Return (x, y) of the center of cell containing provided text 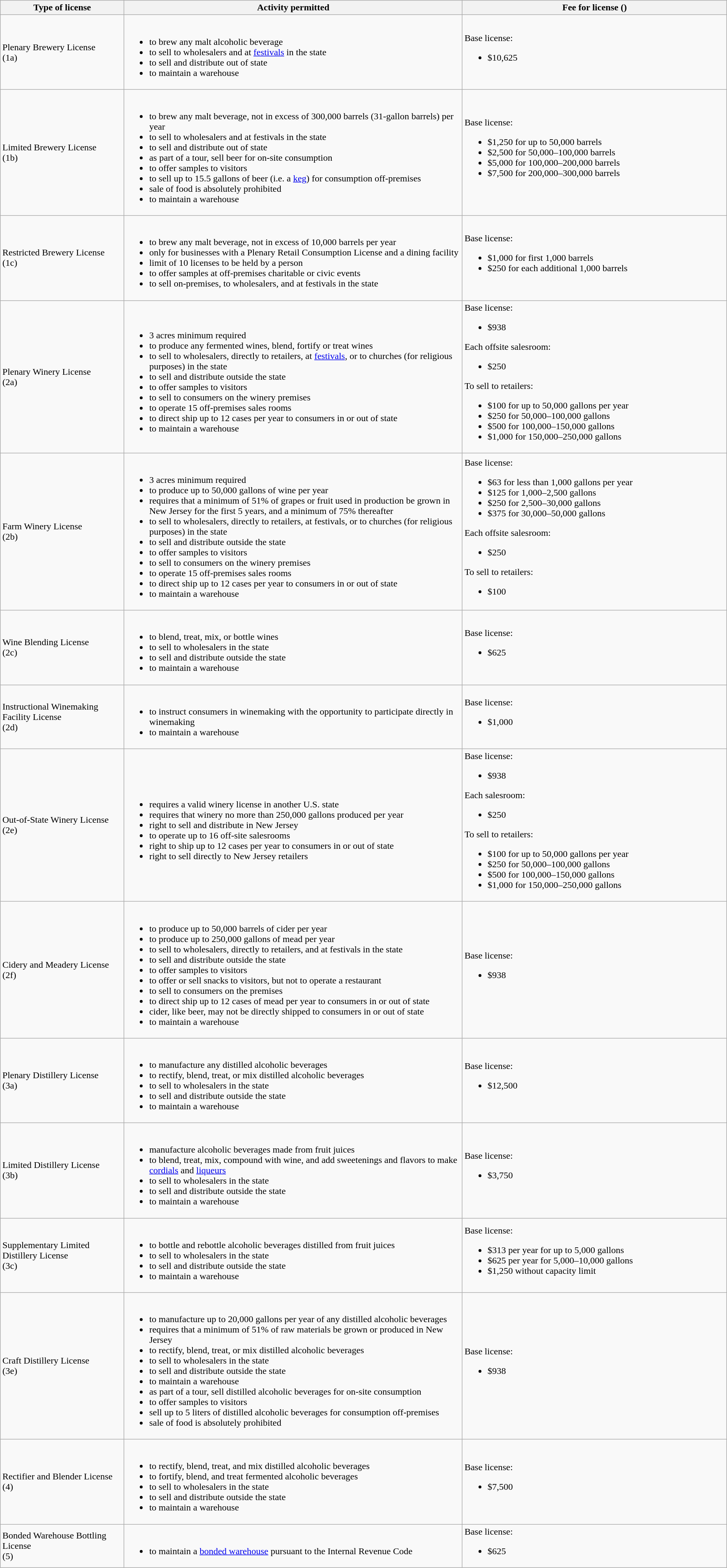
to brew any malt alcoholic beverageto sell to wholesalers and at festivals in the stateto sell and distribute out of stateto maintain a warehouse (293, 52)
to blend, treat, mix, or bottle winesto sell to wholesalers in the stateto sell and distribute outside the stateto maintain a warehouse (293, 647)
Type of license (62, 8)
Plenary Winery License(2a) (62, 377)
Farm Winery License(2b) (62, 532)
Base license:$1,000 for first 1,000 barrels$250 for each additional 1,000 barrels (594, 258)
Plenary Brewery License(1a) (62, 52)
Craft Distillery License(3e) (62, 1366)
Base license:$10,625 (594, 52)
Plenary Distillery License(3a) (62, 1080)
to instruct consumers in winemaking with the opportunity to participate directly in winemakingto maintain a warehouse (293, 716)
Limited Brewery License(1b) (62, 153)
Base license:$1,250 for up to 50,000 barrels$2,500 for 50,000–100,000 barrels$5,000 for 100,000–200,000 barrels$7,500 for 200,000–300,000 barrels (594, 153)
Restricted Brewery License(1c) (62, 258)
Out-of-State Winery License(2e) (62, 825)
Wine Blending License(2c) (62, 647)
Base license:$1,000 (594, 716)
Fee for license () (594, 8)
Cidery and Meadery License(2f) (62, 970)
Instructional Winemaking Facility License(2d) (62, 716)
Base license:$313 per year for up to 5,000 gallons$625 per year for 5,000–10,000 gallons$1,250 without capacity limit (594, 1255)
Bonded Warehouse Bottling License(5) (62, 1546)
Base license:$12,500 (594, 1080)
Base license:$3,750 (594, 1170)
to maintain a bonded warehouse pursuant to the Internal Revenue Code (293, 1546)
Base license:$7,500 (594, 1482)
Supplementary Limited Distillery License(3c) (62, 1255)
Limited Distillery License(3b) (62, 1170)
Activity permitted (293, 8)
Rectifier and Blender License(4) (62, 1482)
